Return (x, y) of the center of cell containing provided text 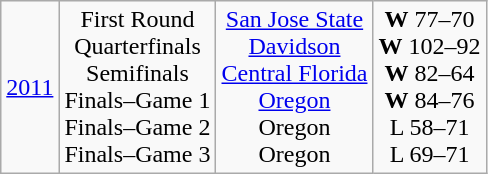
2011 (30, 88)
W 77–70W 102–92W 82–64W 84–76L 58–71L 69–71 (430, 88)
First RoundQuarterfinalsSemifinalsFinals–Game 1Finals–Game 2Finals–Game 3 (138, 88)
San Jose StateDavidsonCentral FloridaOregonOregonOregon (294, 88)
